Detect which cell encompasses the target text, then output its (x, y) center coordinate. 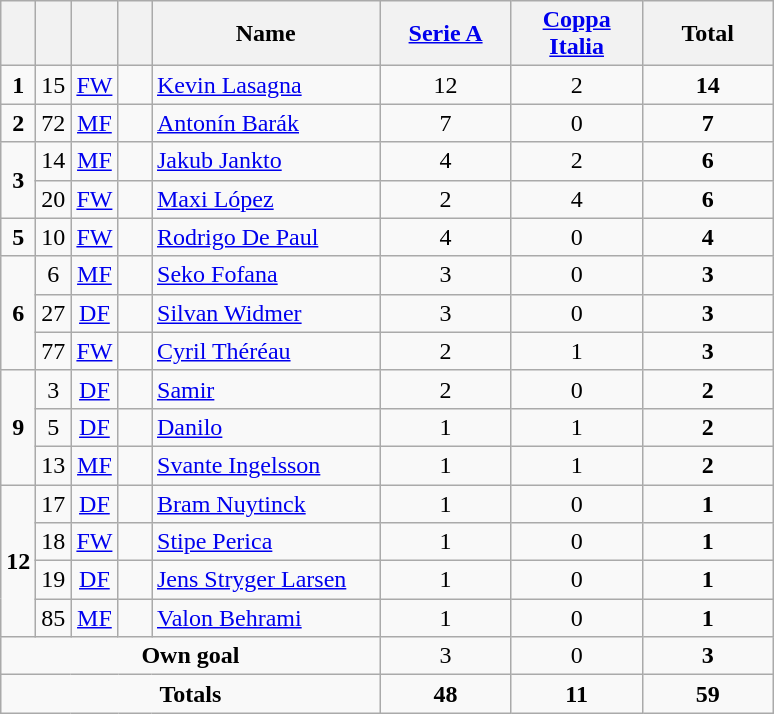
72 (54, 123)
Bram Nuytinck (266, 503)
Antonín Barák (266, 123)
Seko Fofana (266, 275)
9 (18, 427)
Totals (190, 694)
Maxi López (266, 199)
Silvan Widmer (266, 313)
Danilo (266, 427)
59 (708, 694)
20 (54, 199)
Name (266, 34)
48 (446, 694)
Samir (266, 389)
Jens Stryger Larsen (266, 580)
Jakub Jankto (266, 161)
Serie A (446, 34)
11 (576, 694)
13 (54, 465)
Valon Behrami (266, 618)
18 (54, 542)
Svante Ingelsson (266, 465)
Cyril Théréau (266, 351)
27 (54, 313)
19 (54, 580)
77 (54, 351)
Coppa Italia (576, 34)
10 (54, 237)
15 (54, 85)
Kevin Lasagna (266, 85)
Total (708, 34)
Rodrigo De Paul (266, 237)
17 (54, 503)
85 (54, 618)
Stipe Perica (266, 542)
Own goal (190, 656)
